Search for the cell housing the specified text and yield its (X, Y) center coordinate. 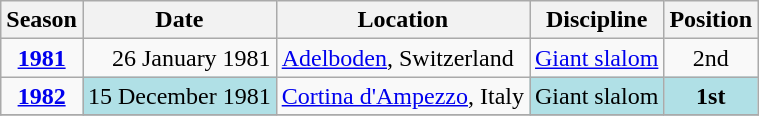
Date (179, 20)
Position (711, 20)
Adelboden, Switzerland (402, 58)
1982 (42, 96)
1st (711, 96)
Cortina d'Ampezzo, Italy (402, 96)
Discipline (597, 20)
2nd (711, 58)
15 December 1981 (179, 96)
Location (402, 20)
26 January 1981 (179, 58)
Season (42, 20)
1981 (42, 58)
